Search for the cell housing the specified text and yield its (x, y) center coordinate. 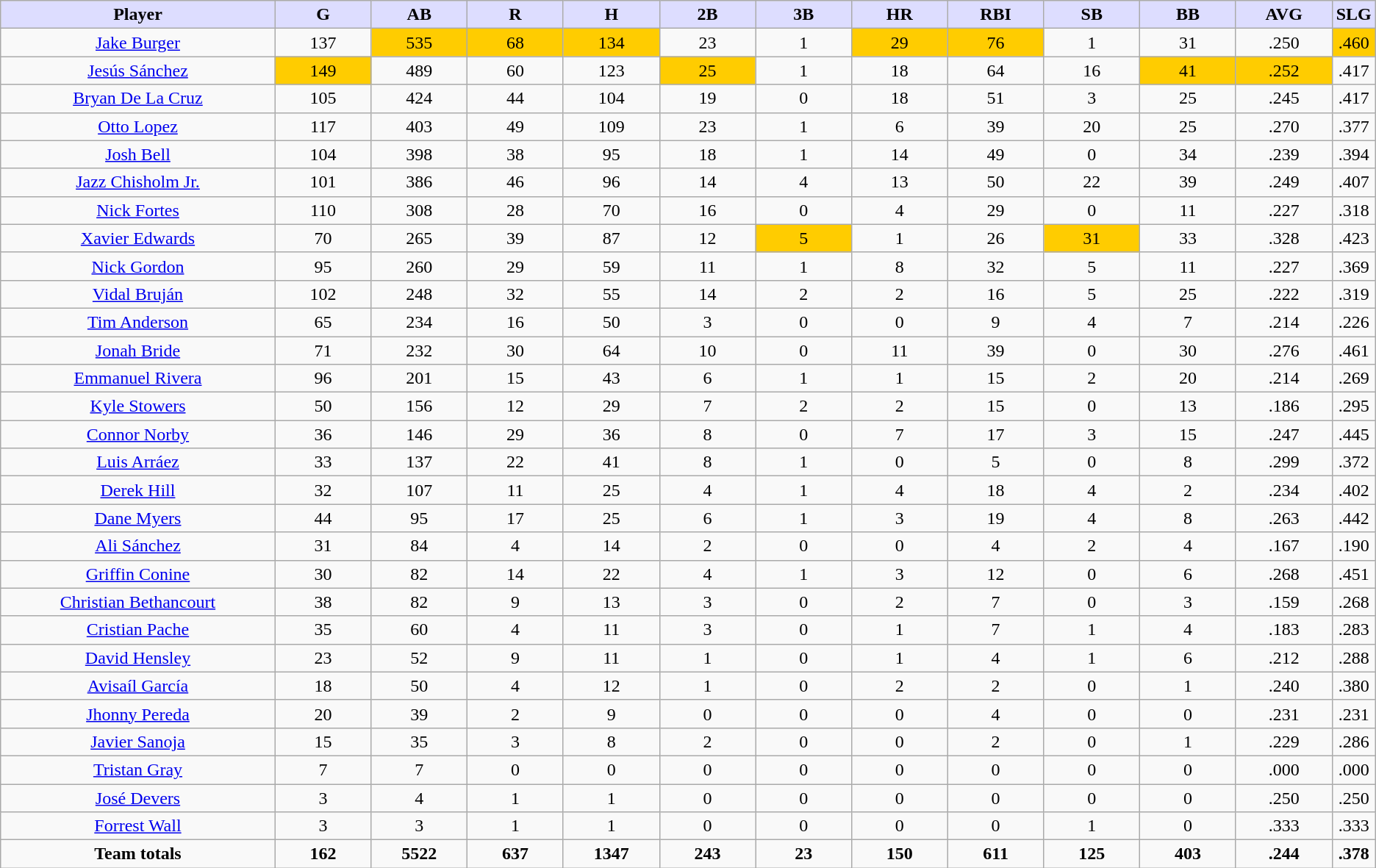
.229 (1283, 742)
.239 (1283, 154)
Connor Norby (138, 434)
Xavier Edwards (138, 238)
10 (707, 351)
Kyle Stowers (138, 406)
2B (707, 15)
Jonah Bride (138, 351)
101 (323, 182)
Otto Lopez (138, 126)
.234 (1283, 490)
Josh Bell (138, 154)
.286 (1354, 742)
.159 (1283, 602)
76 (995, 43)
71 (323, 351)
149 (323, 71)
Jake Burger (138, 43)
Forrest Wall (138, 826)
R (516, 15)
Jesús Sánchez (138, 71)
.394 (1354, 154)
1347 (612, 854)
.402 (1354, 490)
.252 (1283, 71)
107 (419, 490)
55 (612, 294)
162 (323, 854)
637 (516, 854)
117 (323, 126)
Jazz Chisholm Jr. (138, 182)
102 (323, 294)
.318 (1354, 210)
123 (612, 71)
Tristan Gray (138, 770)
G (323, 15)
489 (419, 71)
Griffin Conine (138, 574)
Jhonny Pereda (138, 714)
.167 (1283, 546)
.247 (1283, 434)
.226 (1354, 322)
46 (516, 182)
.222 (1283, 294)
243 (707, 854)
3B (804, 15)
.460 (1354, 43)
260 (419, 266)
43 (612, 379)
.319 (1354, 294)
José Devers (138, 797)
34 (1188, 154)
.245 (1283, 98)
.328 (1283, 238)
109 (612, 126)
.283 (1354, 630)
308 (419, 210)
.288 (1354, 658)
.377 (1354, 126)
68 (516, 43)
265 (419, 238)
.299 (1283, 462)
Nick Fortes (138, 210)
65 (323, 322)
146 (419, 434)
Luis Arráez (138, 462)
AVG (1283, 15)
.269 (1354, 379)
28 (516, 210)
.378 (1354, 854)
.295 (1354, 406)
H (612, 15)
398 (419, 154)
Javier Sanoja (138, 742)
84 (419, 546)
Player (138, 15)
SB (1092, 15)
248 (419, 294)
.183 (1283, 630)
.263 (1283, 518)
.190 (1354, 546)
.249 (1283, 182)
105 (323, 98)
232 (419, 351)
.407 (1354, 182)
.244 (1283, 854)
234 (419, 322)
201 (419, 379)
125 (1092, 854)
Cristian Pache (138, 630)
.461 (1354, 351)
110 (323, 210)
.369 (1354, 266)
.380 (1354, 686)
.276 (1283, 351)
87 (612, 238)
David Hensley (138, 658)
.372 (1354, 462)
HR (900, 15)
.451 (1354, 574)
134 (612, 43)
Emmanuel Rivera (138, 379)
Vidal Bruján (138, 294)
Bryan De La Cruz (138, 98)
150 (900, 854)
52 (419, 658)
.445 (1354, 434)
611 (995, 854)
AB (419, 15)
59 (612, 266)
Christian Bethancourt (138, 602)
Derek Hill (138, 490)
Ali Sánchez (138, 546)
424 (419, 98)
26 (995, 238)
Tim Anderson (138, 322)
BB (1188, 15)
156 (419, 406)
SLG (1354, 15)
535 (419, 43)
.442 (1354, 518)
.186 (1283, 406)
5522 (419, 854)
Nick Gordon (138, 266)
.212 (1283, 658)
.423 (1354, 238)
386 (419, 182)
.240 (1283, 686)
Avisaíl García (138, 686)
.270 (1283, 126)
Dane Myers (138, 518)
RBI (995, 15)
51 (995, 98)
Team totals (138, 854)
